Identify which cell holds the provided text, then report its (X, Y) central coordinate. 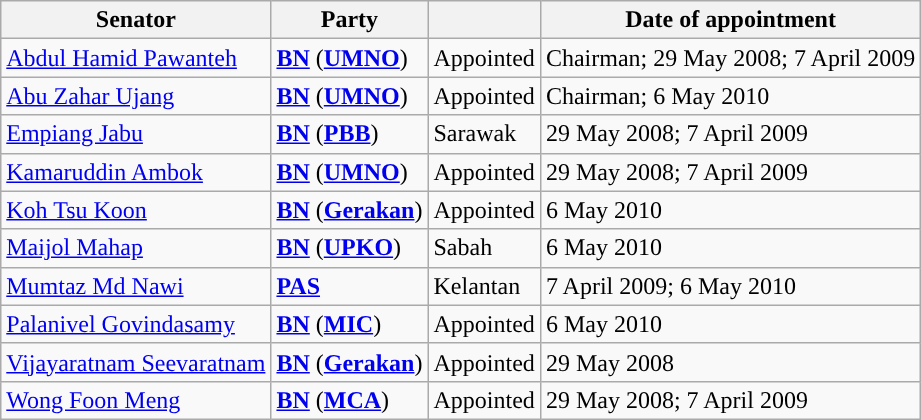
Maijol Mahap (136, 248)
Abu Zahar Ujang (136, 96)
Sarawak (484, 134)
Senator (136, 20)
BN (MIC) (350, 324)
BN (UPKO) (350, 248)
Abdul Hamid Pawanteh (136, 58)
Mumtaz Md Nawi (136, 286)
PAS (350, 286)
Chairman; 29 May 2008; 7 April 2009 (730, 58)
Party (350, 20)
BN (PBB) (350, 134)
Empiang Jabu (136, 134)
BN (MCA) (350, 400)
Koh Tsu Koon (136, 210)
7 April 2009; 6 May 2010 (730, 286)
Palanivel Govindasamy (136, 324)
Kelantan (484, 286)
Vijayaratnam Seevaratnam (136, 362)
Date of appointment (730, 20)
Sabah (484, 248)
29 May 2008 (730, 362)
Chairman; 6 May 2010 (730, 96)
Wong Foon Meng (136, 400)
Kamaruddin Ambok (136, 172)
